For the text-containing cell, return its midpoint in [x, y] coordinate format. 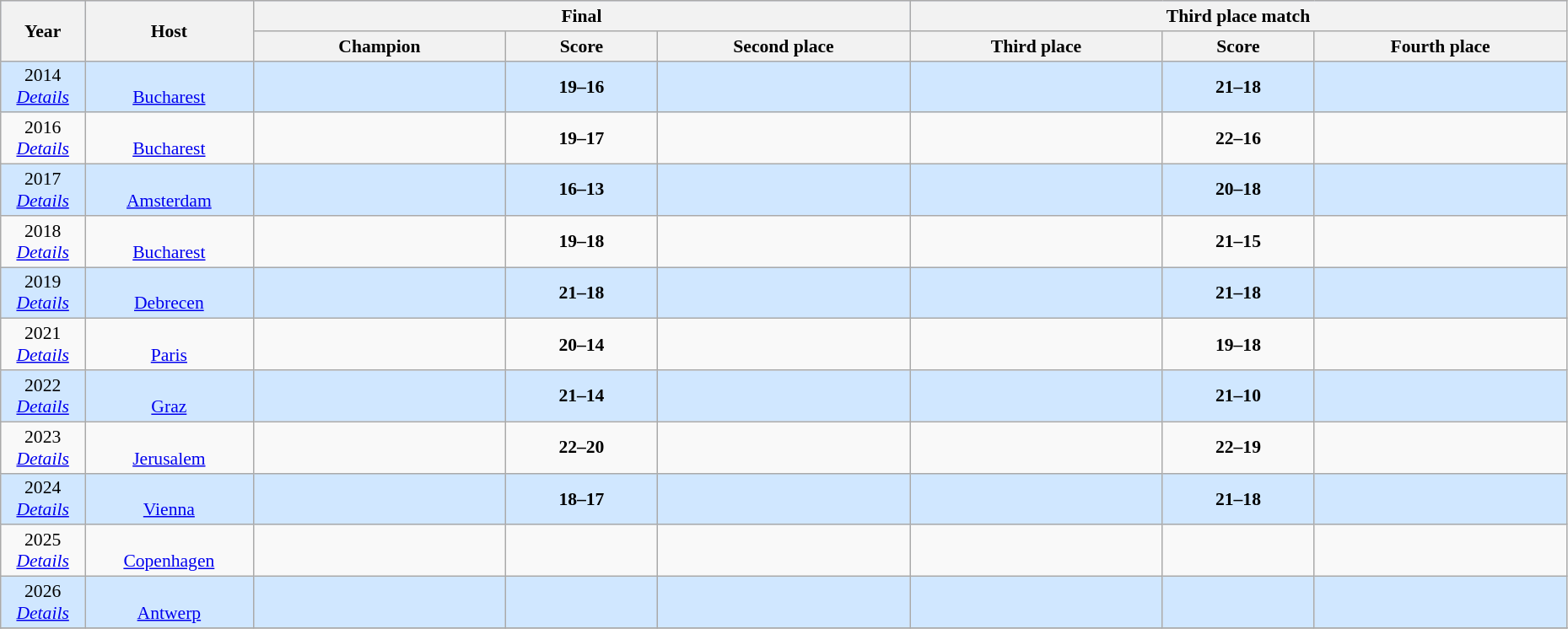
2019Details [43, 293]
Amsterdam [170, 191]
2022Details [43, 396]
21–10 [1238, 396]
Champion [380, 46]
20–18 [1238, 191]
2026Details [43, 602]
2025Details [43, 551]
2018Details [43, 241]
21–14 [582, 396]
Fourth place [1441, 46]
Graz [170, 396]
Paris [170, 344]
2023Details [43, 447]
2017Details [43, 191]
20–14 [582, 344]
22–16 [1238, 138]
2014Details [43, 86]
Year [43, 30]
Third place [1036, 46]
Host [170, 30]
Vienna [170, 499]
22–19 [1238, 447]
21–15 [1238, 241]
Antwerp [170, 602]
18–17 [582, 499]
Copenhagen [170, 551]
2016Details [43, 138]
19–16 [582, 86]
19–17 [582, 138]
Jerusalem [170, 447]
2024Details [43, 499]
22–20 [582, 447]
Second place [783, 46]
Third place match [1238, 16]
Final [582, 16]
Debrecen [170, 293]
2021Details [43, 344]
16–13 [582, 191]
